Return the [x, y] coordinate for the center point of the cell that contains the specified text.  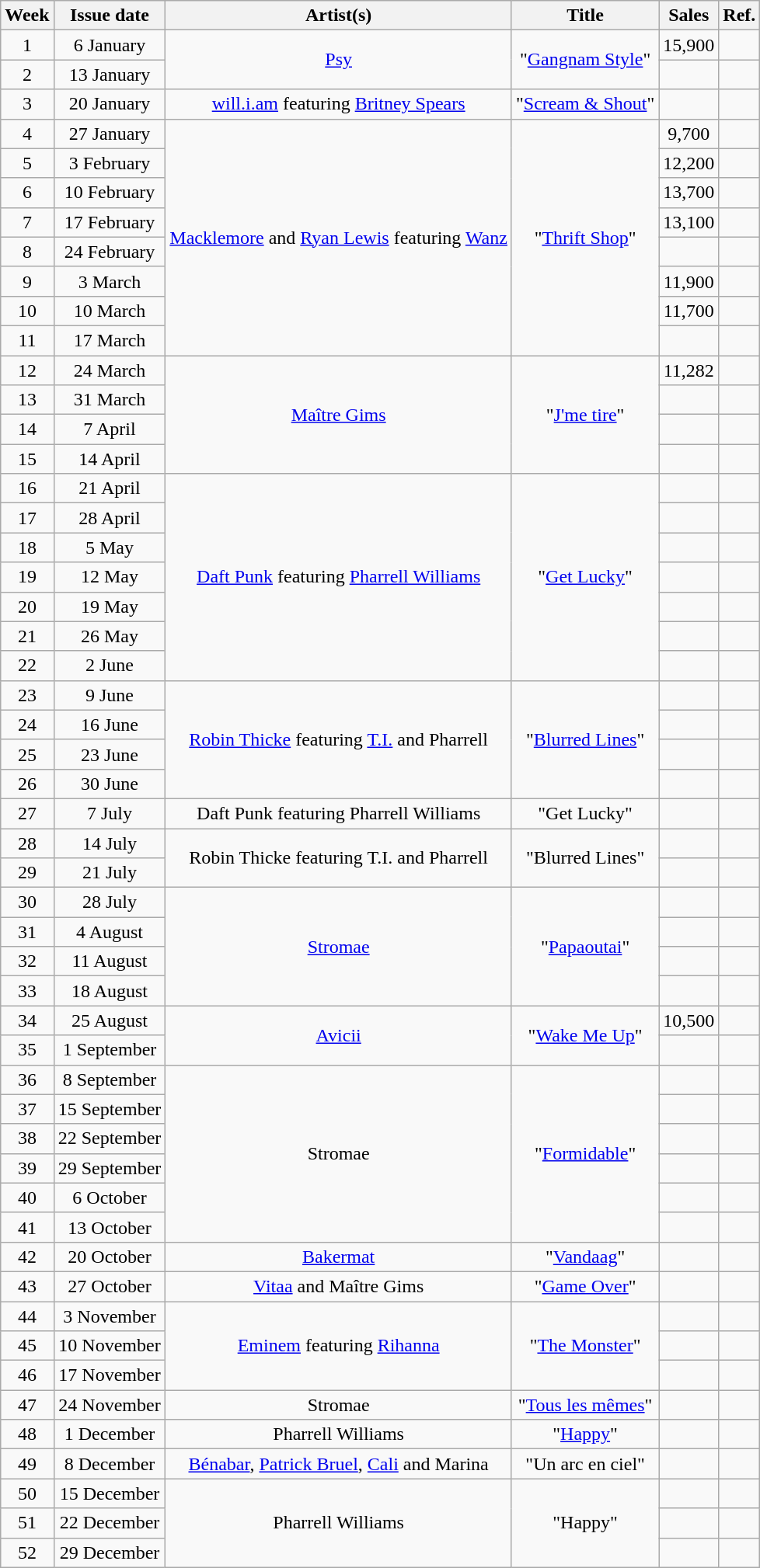
"Papaoutai" [584, 947]
9 [27, 281]
2 [27, 75]
1 September [110, 1050]
14 July [110, 843]
28 July [110, 902]
10 [27, 311]
Issue date [110, 16]
17 March [110, 340]
50 [27, 1493]
43 [27, 1286]
31 [27, 932]
38 [27, 1139]
40 [27, 1198]
39 [27, 1168]
"J'me tire" [584, 415]
47 [27, 1405]
10 November [110, 1346]
3 November [110, 1316]
37 [27, 1109]
28 April [110, 518]
10,500 [689, 1020]
46 [27, 1375]
36 [27, 1080]
7 July [110, 813]
"Game Over" [584, 1286]
45 [27, 1346]
23 June [110, 754]
22 December [110, 1523]
"Wake Me Up" [584, 1035]
30 June [110, 784]
1 [27, 45]
9 June [110, 695]
6 January [110, 45]
24 [27, 725]
13,700 [689, 193]
41 [27, 1227]
20 [27, 607]
"Gangnam Style" [584, 60]
9,700 [689, 134]
33 [27, 991]
Sales [689, 16]
21 [27, 636]
7 April [110, 429]
21 April [110, 488]
Week [27, 16]
Ref. [740, 16]
17 February [110, 222]
"Tous les mêmes" [584, 1405]
13 January [110, 75]
18 August [110, 991]
51 [27, 1523]
10 February [110, 193]
22 September [110, 1139]
"Thrift Shop" [584, 237]
24 March [110, 370]
30 [27, 902]
will.i.am featuring Britney Spears [339, 104]
Bakermat [339, 1257]
13,100 [689, 222]
24 February [110, 252]
11,900 [689, 281]
Psy [339, 60]
8 [27, 252]
35 [27, 1050]
23 [27, 695]
27 October [110, 1286]
3 March [110, 281]
12 [27, 370]
3 [27, 104]
16 [27, 488]
44 [27, 1316]
1 December [110, 1434]
15,900 [689, 45]
20 January [110, 104]
27 [27, 813]
49 [27, 1464]
Eminem featuring Rihanna [339, 1346]
26 [27, 784]
Macklemore and Ryan Lewis featuring Wanz [339, 237]
17 November [110, 1375]
"The Monster" [584, 1346]
31 March [110, 400]
20 October [110, 1257]
21 July [110, 873]
22 [27, 666]
19 [27, 577]
Artist(s) [339, 16]
11 August [110, 961]
5 May [110, 548]
16 June [110, 725]
13 [27, 400]
"Un arc en ciel" [584, 1464]
27 January [110, 134]
11,700 [689, 311]
18 [27, 548]
10 March [110, 311]
8 December [110, 1464]
52 [27, 1552]
14 [27, 429]
29 September [110, 1168]
32 [27, 961]
15 September [110, 1109]
15 [27, 459]
48 [27, 1434]
29 December [110, 1552]
29 [27, 873]
Maître Gims [339, 415]
6 [27, 193]
25 August [110, 1020]
"Vandaag" [584, 1257]
4 [27, 134]
Avicii [339, 1035]
Bénabar, Patrick Bruel, Cali and Marina [339, 1464]
19 May [110, 607]
2 June [110, 666]
42 [27, 1257]
12 May [110, 577]
6 October [110, 1198]
"Scream & Shout" [584, 104]
4 August [110, 932]
11 [27, 340]
17 [27, 518]
34 [27, 1020]
24 November [110, 1405]
26 May [110, 636]
28 [27, 843]
14 April [110, 459]
7 [27, 222]
Vitaa and Maître Gims [339, 1286]
8 September [110, 1080]
12,200 [689, 163]
13 October [110, 1227]
3 February [110, 163]
Title [584, 16]
15 December [110, 1493]
11,282 [689, 370]
25 [27, 754]
"Formidable" [584, 1153]
5 [27, 163]
